Find where the given text appears and provide that cell's center as (X, Y) coordinate. 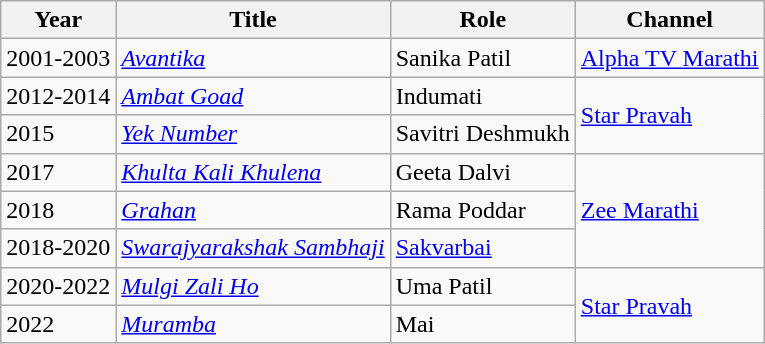
2022 (58, 324)
Channel (670, 20)
2017 (58, 172)
2018-2020 (58, 248)
Avantika (253, 58)
Rama Poddar (482, 210)
Title (253, 20)
2018 (58, 210)
Ambat Goad (253, 96)
2001-2003 (58, 58)
2015 (58, 134)
Mai (482, 324)
Geeta Dalvi (482, 172)
Role (482, 20)
Mulgi Zali Ho (253, 286)
Yek Number (253, 134)
Sanika Patil (482, 58)
2020-2022 (58, 286)
Muramba (253, 324)
Swarajyarakshak Sambhaji (253, 248)
Grahan (253, 210)
Year (58, 20)
Khulta Kali Khulena (253, 172)
Alpha TV Marathi (670, 58)
2012-2014 (58, 96)
Savitri Deshmukh (482, 134)
Indumati (482, 96)
Zee Marathi (670, 210)
Uma Patil (482, 286)
Sakvarbai (482, 248)
